Identify which cell holds the provided text, then report its [X, Y] central coordinate. 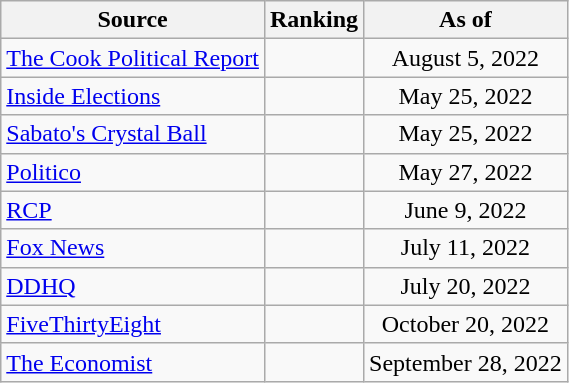
The Economist [133, 362]
Ranking [314, 20]
September 28, 2022 [466, 362]
May 27, 2022 [466, 172]
As of [466, 20]
The Cook Political Report [133, 58]
Inside Elections [133, 96]
August 5, 2022 [466, 58]
July 11, 2022 [466, 248]
FiveThirtyEight [133, 324]
June 9, 2022 [466, 210]
July 20, 2022 [466, 286]
October 20, 2022 [466, 324]
RCP [133, 210]
Fox News [133, 248]
Sabato's Crystal Ball [133, 134]
Source [133, 20]
Politico [133, 172]
DDHQ [133, 286]
